Find where the given text appears and provide that cell's center as [x, y] coordinate. 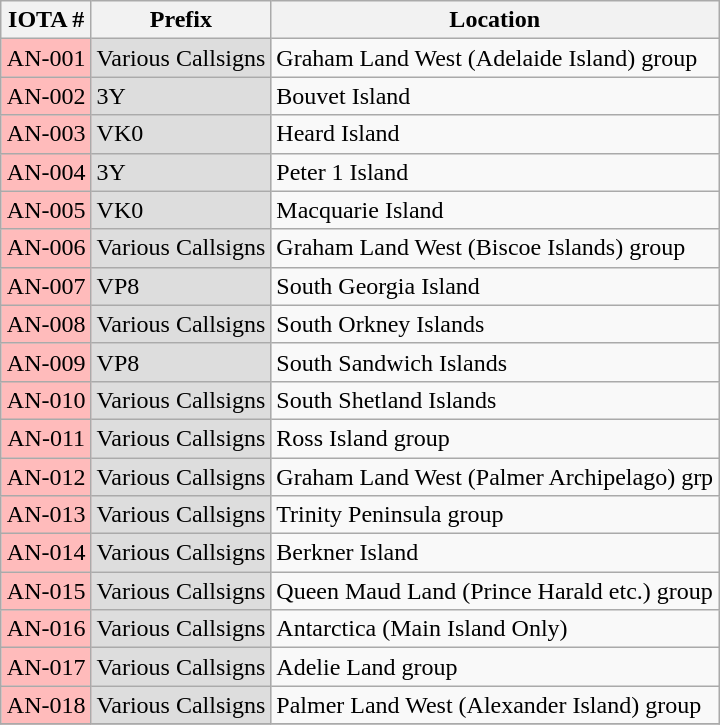
Antarctica (Main Island Only) [495, 629]
AN-012 [46, 477]
Peter 1 Island [495, 172]
AN-008 [46, 324]
AN-005 [46, 210]
AN-018 [46, 705]
AN-003 [46, 134]
Adelie Land group [495, 667]
Graham Land West (Biscoe Islands) group [495, 248]
AN-014 [46, 553]
South Sandwich Islands [495, 362]
AN-016 [46, 629]
Ross Island group [495, 438]
Graham Land West (Palmer Archipelago) grp [495, 477]
Heard Island [495, 134]
Berkner Island [495, 553]
South Orkney Islands [495, 324]
AN-001 [46, 58]
AN-009 [46, 362]
Trinity Peninsula group [495, 515]
AN-004 [46, 172]
Palmer Land West (Alexander Island) group [495, 705]
Bouvet Island [495, 96]
Graham Land West (Adelaide Island) group [495, 58]
South Shetland Islands [495, 400]
AN-011 [46, 438]
South Georgia Island [495, 286]
IOTA # [46, 20]
AN-013 [46, 515]
AN-015 [46, 591]
Queen Maud Land (Prince Harald etc.) group [495, 591]
AN-006 [46, 248]
Macquarie Island [495, 210]
Prefix [181, 20]
AN-007 [46, 286]
AN-002 [46, 96]
Location [495, 20]
AN-010 [46, 400]
AN-017 [46, 667]
